From the cell containing the given text, extract its center point as (X, Y) coordinate. 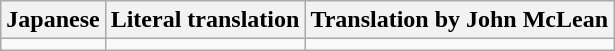
Translation by John McLean (460, 20)
Japanese (53, 20)
Literal translation (205, 20)
